Determine the [x, y] coordinate at the center of the cell enclosing the given text.  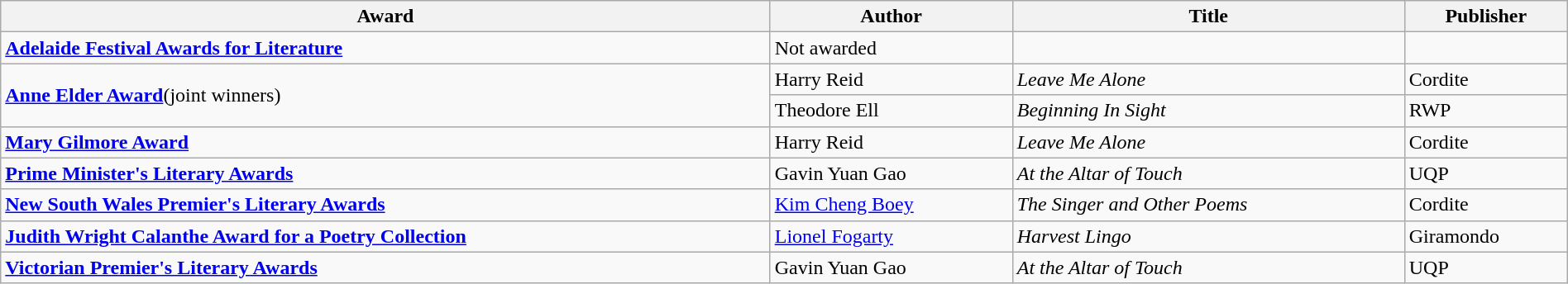
Publisher [1485, 17]
Theodore Ell [892, 111]
Kim Cheng Boey [892, 205]
Title [1208, 17]
Adelaide Festival Awards for Literature [385, 48]
Award [385, 17]
RWP [1485, 111]
Not awarded [892, 48]
Author [892, 17]
New South Wales Premier's Literary Awards [385, 205]
The Singer and Other Poems [1208, 205]
Mary Gilmore Award [385, 142]
Beginning In Sight [1208, 111]
Judith Wright Calanthe Award for a Poetry Collection [385, 236]
Prime Minister's Literary Awards [385, 173]
Lionel Fogarty [892, 236]
Harvest Lingo [1208, 236]
Victorian Premier's Literary Awards [385, 267]
Anne Elder Award(joint winners) [385, 95]
Giramondo [1485, 236]
